Provide the (x, y) coordinate of the cell's center where the given text is located.  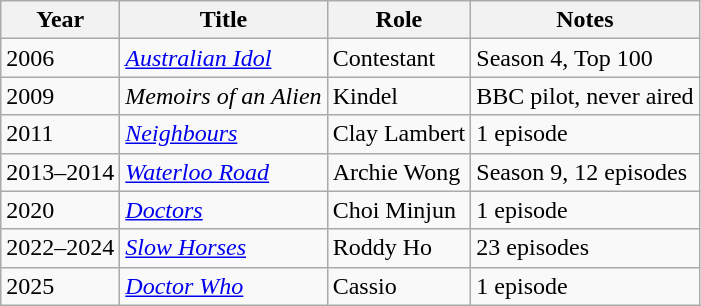
Doctor Who (224, 286)
23 episodes (585, 248)
Clay Lambert (399, 134)
Season 4, Top 100 (585, 58)
2009 (60, 96)
Season 9, 12 episodes (585, 172)
Roddy Ho (399, 248)
Australian Idol (224, 58)
2022–2024 (60, 248)
Doctors (224, 210)
Cassio (399, 286)
Contestant (399, 58)
2013–2014 (60, 172)
2011 (60, 134)
Role (399, 20)
Neighbours (224, 134)
Waterloo Road (224, 172)
Slow Horses (224, 248)
2020 (60, 210)
Kindel (399, 96)
Archie Wong (399, 172)
Memoirs of an Alien (224, 96)
2025 (60, 286)
BBC pilot, never aired (585, 96)
Notes (585, 20)
2006 (60, 58)
Title (224, 20)
Year (60, 20)
Choi Minjun (399, 210)
